Locate the cell with the specified text and output its [X, Y] center coordinate. 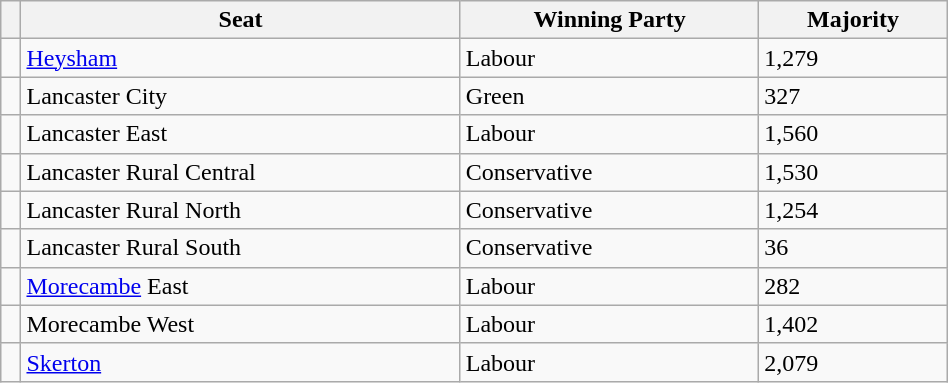
Seat [240, 20]
1,279 [853, 58]
Winning Party [610, 20]
Skerton [240, 362]
Lancaster Rural Central [240, 172]
Lancaster East [240, 134]
Lancaster Rural South [240, 248]
Lancaster City [240, 96]
1,254 [853, 210]
36 [853, 248]
Majority [853, 20]
282 [853, 286]
1,402 [853, 324]
1,560 [853, 134]
2,079 [853, 362]
327 [853, 96]
Morecambe East [240, 286]
Lancaster Rural North [240, 210]
Green [610, 96]
Morecambe West [240, 324]
Heysham [240, 58]
1,530 [853, 172]
